Find where the given text appears and provide that cell's center as (x, y) coordinate. 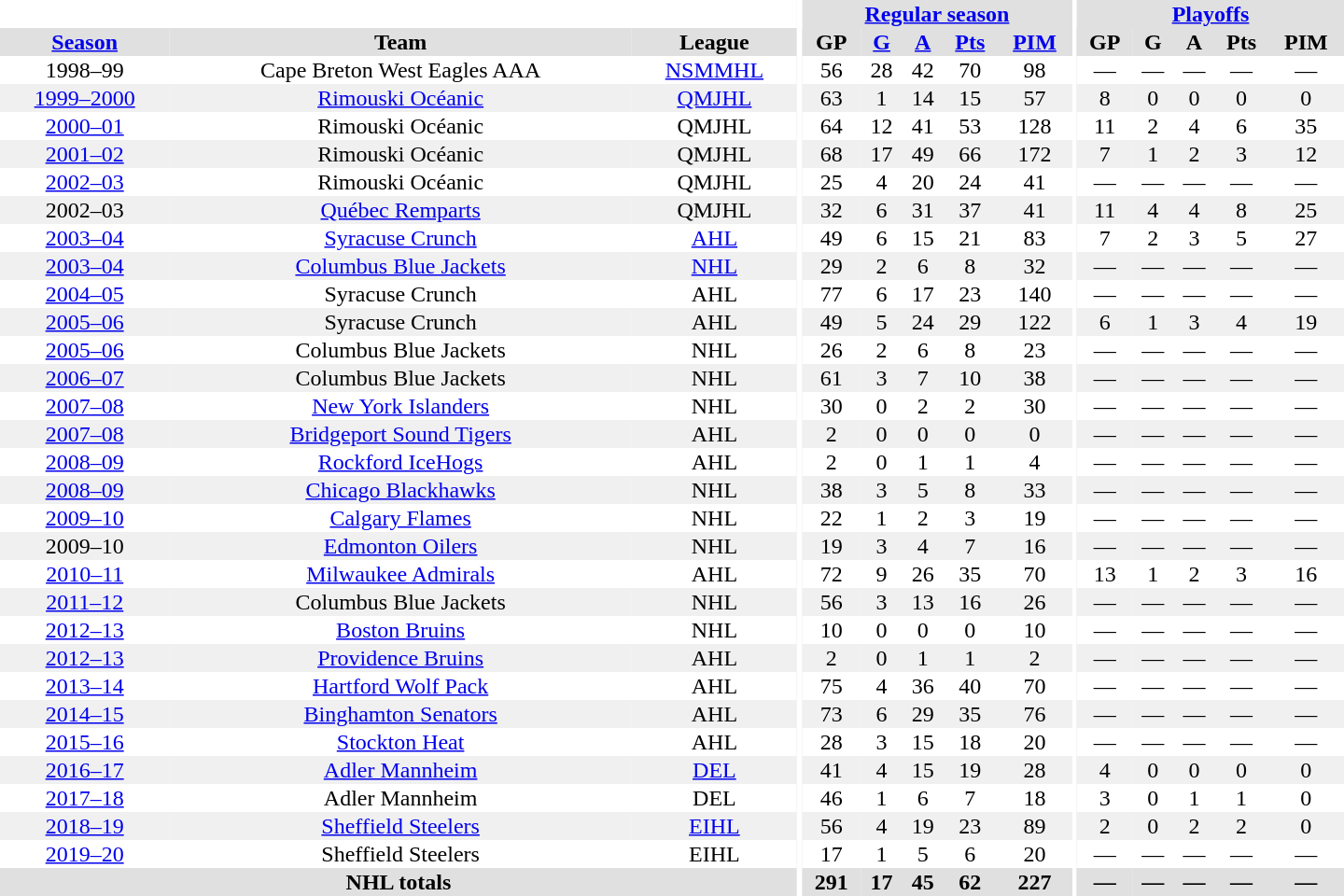
77 (832, 294)
NHL totals (399, 882)
68 (832, 154)
122 (1034, 322)
172 (1034, 154)
Chicago Blackhawks (399, 490)
46 (832, 798)
2014–15 (84, 714)
72 (832, 574)
140 (1034, 294)
2010–11 (84, 574)
2017–18 (84, 798)
Calgary Flames (399, 518)
98 (1034, 70)
2000–01 (84, 126)
45 (923, 882)
83 (1034, 238)
9 (882, 574)
League (715, 42)
Boston Bruins (399, 630)
1999–2000 (84, 98)
128 (1034, 126)
75 (832, 686)
21 (971, 238)
Providence Bruins (399, 658)
66 (971, 154)
63 (832, 98)
Hartford Wolf Pack (399, 686)
40 (971, 686)
291 (832, 882)
1998–99 (84, 70)
2004–05 (84, 294)
Season (84, 42)
89 (1034, 826)
New York Islanders (399, 406)
73 (832, 714)
37 (971, 210)
Regular season (937, 14)
Québec Remparts (399, 210)
36 (923, 686)
Stockton Heat (399, 742)
62 (971, 882)
227 (1034, 882)
Edmonton Oilers (399, 546)
2013–14 (84, 686)
57 (1034, 98)
Playoffs (1211, 14)
Binghamton Senators (399, 714)
2001–02 (84, 154)
Bridgeport Sound Tigers (399, 434)
61 (832, 378)
Cape Breton West Eagles AAA (399, 70)
2018–19 (84, 826)
64 (832, 126)
2019–20 (84, 854)
14 (923, 98)
NSMMHL (715, 70)
Team (399, 42)
22 (832, 518)
33 (1034, 490)
2011–12 (84, 602)
Milwaukee Admirals (399, 574)
53 (971, 126)
42 (923, 70)
2015–16 (84, 742)
Rockford IceHogs (399, 462)
76 (1034, 714)
31 (923, 210)
2016–17 (84, 770)
27 (1307, 238)
2006–07 (84, 378)
